Capture the cell that displays the provided text and extract its [x, y] central coordinate. 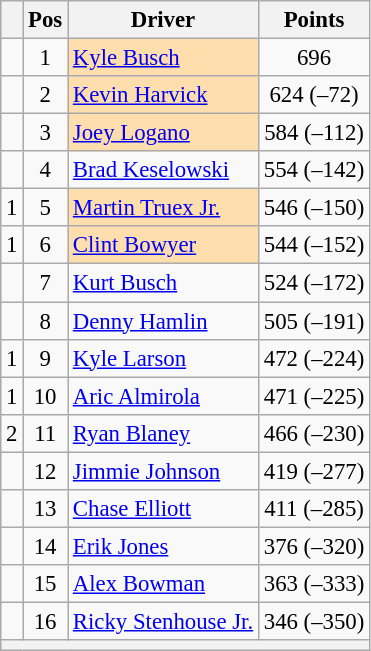
544 (–152) [314, 245]
376 (–320) [314, 546]
524 (–172) [314, 283]
Kyle Busch [164, 58]
472 (–224) [314, 358]
9 [46, 358]
Ryan Blaney [164, 433]
411 (–285) [314, 509]
696 [314, 58]
15 [46, 584]
11 [46, 433]
3 [46, 133]
546 (–150) [314, 208]
Points [314, 20]
Kevin Harvick [164, 95]
Alex Bowman [164, 584]
Pos [46, 20]
Chase Elliott [164, 509]
13 [46, 509]
Kurt Busch [164, 283]
8 [46, 321]
Ricky Stenhouse Jr. [164, 621]
6 [46, 245]
Denny Hamlin [164, 321]
584 (–112) [314, 133]
Kyle Larson [164, 358]
Jimmie Johnson [164, 471]
346 (–350) [314, 621]
Joey Logano [164, 133]
Erik Jones [164, 546]
Martin Truex Jr. [164, 208]
Aric Almirola [164, 396]
7 [46, 283]
10 [46, 396]
14 [46, 546]
466 (–230) [314, 433]
554 (–142) [314, 170]
624 (–72) [314, 95]
505 (–191) [314, 321]
16 [46, 621]
5 [46, 208]
Brad Keselowski [164, 170]
Driver [164, 20]
Clint Bowyer [164, 245]
419 (–277) [314, 471]
4 [46, 170]
12 [46, 471]
471 (–225) [314, 396]
363 (–333) [314, 584]
